Return the (x, y) coordinate for the center point of the cell that contains the specified text.  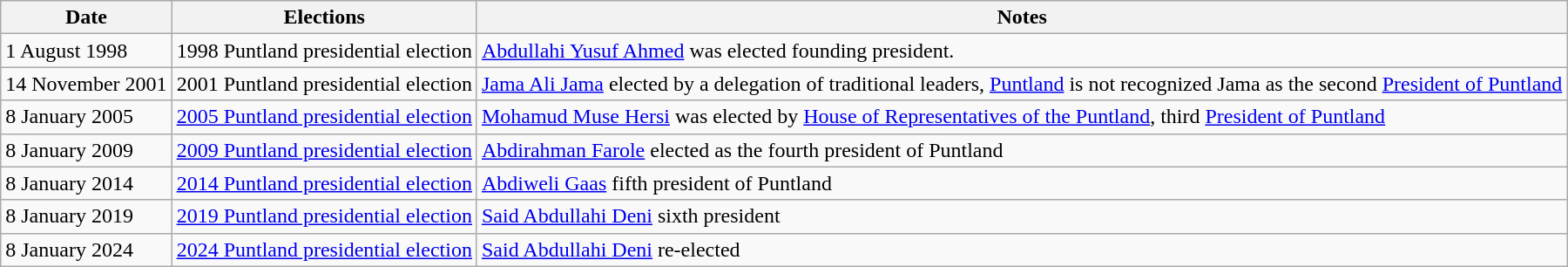
8 January 2019 (86, 216)
Abdiweli Gaas fifth president of Puntland (1021, 183)
8 January 2014 (86, 183)
8 January 2024 (86, 250)
Said Abdullahi Deni re-elected (1021, 250)
2019 Puntland presidential election (324, 216)
2009 Puntland presidential election (324, 150)
Date (86, 17)
8 January 2005 (86, 117)
2024 Puntland presidential election (324, 250)
Abdullahi Yusuf Ahmed was elected founding president. (1021, 51)
2014 Puntland presidential election (324, 183)
Notes (1021, 17)
1 August 1998 (86, 51)
8 January 2009 (86, 150)
1998 Puntland presidential election (324, 51)
Said Abdullahi Deni sixth president (1021, 216)
Jama Ali Jama elected by a delegation of traditional leaders, Puntland is not recognized Jama as the second President of Puntland (1021, 84)
2005 Puntland presidential election (324, 117)
2001 Puntland presidential election (324, 84)
Elections (324, 17)
Abdirahman Farole elected as the fourth president of Puntland (1021, 150)
14 November 2001 (86, 84)
Mohamud Muse Hersi was elected by House of Representatives of the Puntland, third President of Puntland (1021, 117)
